Extract the (X, Y) coordinate from the center of the cell holding the provided text.  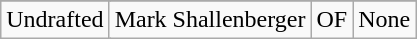
Undrafted (55, 20)
Mark Shallenberger (210, 20)
OF (332, 20)
None (384, 20)
